Find where the given text appears and provide that cell's center as (x, y) coordinate. 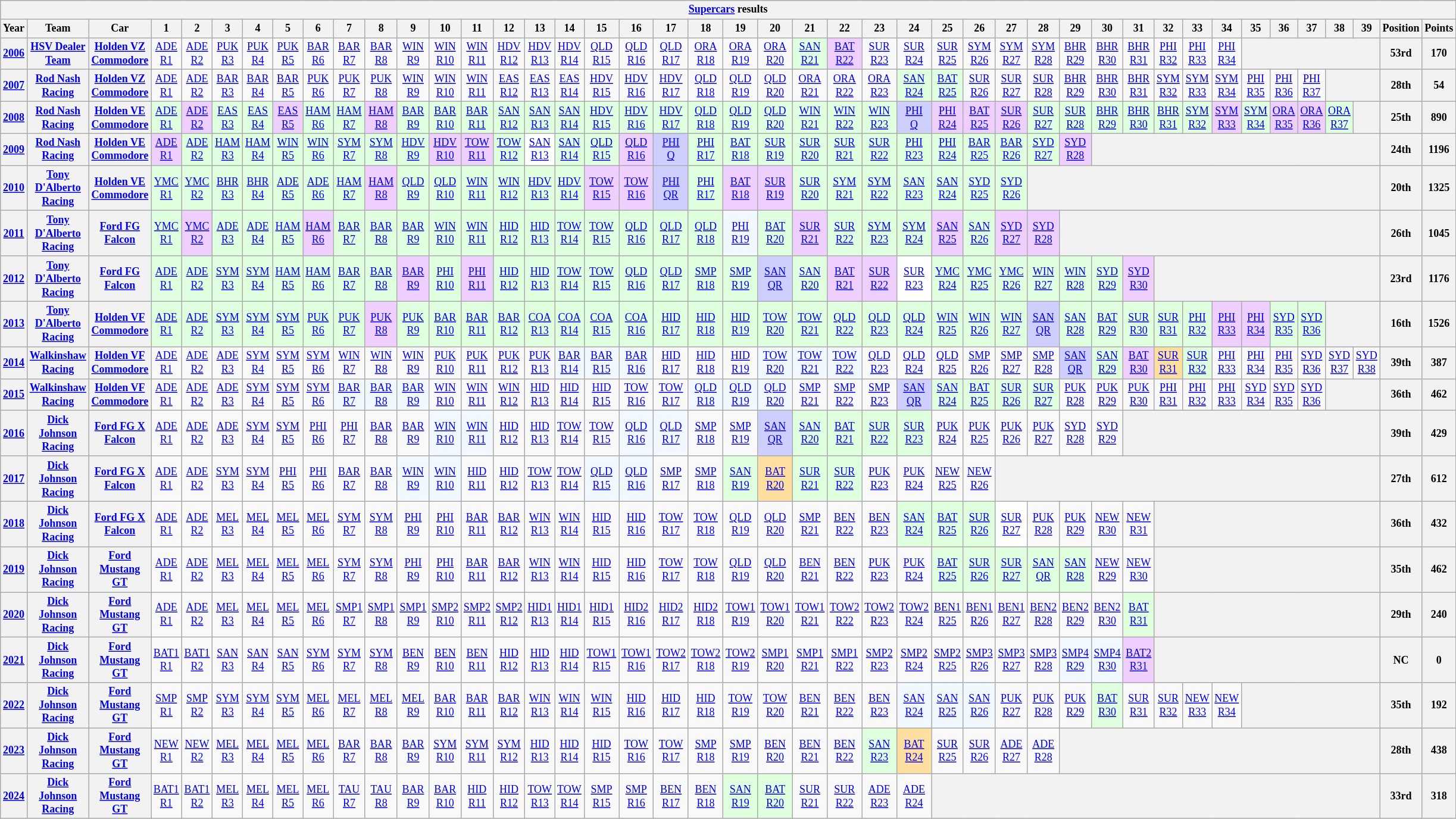
11 (477, 29)
SMP2R25 (948, 660)
20 (775, 29)
MELR8 (381, 705)
NEWR33 (1197, 705)
38 (1339, 29)
SMPR16 (636, 796)
PHIR23 (914, 149)
SYMR12 (509, 751)
NEWR31 (1139, 524)
2018 (14, 524)
BENR20 (775, 751)
34 (1227, 29)
BARR14 (570, 362)
ORAR36 (1312, 117)
0 (1439, 660)
2015 (14, 395)
SMPR22 (845, 395)
BATR29 (1107, 324)
SYDR37 (1339, 362)
BARR26 (1011, 149)
Supercars results (729, 10)
1 (167, 29)
TOW1R16 (636, 660)
SMP2R11 (477, 614)
HDVR10 (445, 149)
ADER28 (1043, 751)
25th (1401, 117)
6 (318, 29)
5 (288, 29)
HID2R17 (671, 614)
BEN1R26 (979, 614)
HAMR4 (258, 149)
PHIR19 (741, 233)
2021 (14, 660)
BARR25 (979, 149)
YMCR25 (979, 279)
BENR17 (671, 796)
318 (1439, 796)
BEN1R27 (1011, 614)
BENR18 (705, 796)
26th (1401, 233)
2008 (14, 117)
ORAR19 (741, 54)
PHIR11 (477, 279)
1526 (1439, 324)
WINR5 (288, 149)
3 (227, 29)
13 (540, 29)
8 (381, 29)
EASR12 (509, 86)
TOW1R21 (810, 614)
SYMR23 (879, 233)
TOW2R24 (914, 614)
WINR7 (349, 362)
SMP2R12 (509, 614)
SYDR25 (979, 188)
QLDR10 (445, 188)
2012 (14, 279)
SYMR24 (914, 233)
BATR31 (1139, 614)
NEWR1 (167, 751)
BATR24 (914, 751)
TAUR8 (381, 796)
Car (120, 29)
TOW2R19 (741, 660)
SMP2R10 (445, 614)
170 (1439, 54)
HID1R13 (540, 614)
16 (636, 29)
BARR3 (227, 86)
1176 (1439, 279)
SANR21 (810, 54)
TOWR12 (509, 149)
BARR4 (258, 86)
BENR11 (477, 660)
TOW1R15 (601, 660)
ADER23 (879, 796)
SYDR26 (1011, 188)
QLDR9 (413, 188)
TOWR19 (741, 705)
WINR8 (381, 362)
PHIR37 (1312, 86)
TOW2R17 (671, 660)
2022 (14, 705)
1045 (1439, 233)
YMCR26 (1011, 279)
SYMR28 (1043, 54)
9 (413, 29)
ORAR35 (1283, 117)
SMPR17 (671, 479)
NEWR34 (1227, 705)
10 (445, 29)
HDVR12 (509, 54)
32 (1168, 29)
HID1R15 (601, 614)
PUKR13 (540, 362)
890 (1439, 117)
WINR22 (845, 117)
SMPR28 (1043, 362)
SYMR11 (477, 751)
TOW2R22 (845, 614)
ORAR37 (1339, 117)
432 (1439, 524)
SMP1R9 (413, 614)
ADER6 (318, 188)
SYMR22 (879, 188)
Position (1401, 29)
33 (1197, 29)
EASR14 (570, 86)
387 (1439, 362)
2006 (14, 54)
30 (1107, 29)
438 (1439, 751)
SANR12 (509, 117)
SYMR21 (845, 188)
ADER4 (258, 233)
22 (845, 29)
SMPR15 (601, 796)
16th (1401, 324)
BENR10 (445, 660)
WINR28 (1076, 279)
12 (509, 29)
HAMR3 (227, 149)
1196 (1439, 149)
SMP1R22 (845, 660)
PUKR25 (979, 433)
2 (197, 29)
17 (671, 29)
BHRR4 (258, 188)
PHIR36 (1283, 86)
TOW1R19 (741, 614)
NEWR25 (948, 479)
QLDR22 (845, 324)
PUKR10 (445, 362)
2016 (14, 433)
24th (1401, 149)
MELR9 (413, 705)
ADER5 (288, 188)
ORAR18 (705, 54)
SANR5 (288, 660)
SMPR23 (879, 395)
PUKR4 (258, 54)
NEWR26 (979, 479)
23 (879, 29)
SMP1R21 (810, 660)
TOWR22 (845, 362)
BARR15 (601, 362)
TOWR11 (477, 149)
23rd (1401, 279)
Team (58, 29)
2007 (14, 86)
Points (1439, 29)
2019 (14, 569)
4 (258, 29)
18 (705, 29)
26 (979, 29)
ORAR21 (810, 86)
240 (1439, 614)
NEWR2 (197, 751)
SMP4R30 (1107, 660)
PUKR12 (509, 362)
EASR5 (288, 117)
2009 (14, 149)
BARR5 (288, 86)
28 (1043, 29)
19 (741, 29)
SMP1R7 (349, 614)
BARR6 (318, 54)
MELR7 (349, 705)
TOW2R23 (879, 614)
PHIR5 (288, 479)
1325 (1439, 188)
7 (349, 29)
WINR26 (979, 324)
WINR23 (879, 117)
SMPR1 (167, 705)
BENR9 (413, 660)
SANR29 (1107, 362)
NC (1401, 660)
SMPR26 (979, 362)
SYMR10 (445, 751)
PHIR31 (1168, 395)
27th (1401, 479)
NEWR29 (1107, 569)
SMP1R20 (775, 660)
EASR3 (227, 117)
ORAR20 (775, 54)
SURR24 (914, 54)
BAT2R31 (1139, 660)
29th (1401, 614)
TOW2R18 (705, 660)
SYDR30 (1139, 279)
PUKR26 (1011, 433)
PUKR9 (413, 324)
SMP3R28 (1043, 660)
BEN2R30 (1107, 614)
29 (1076, 29)
37 (1312, 29)
SMP2R23 (879, 660)
HID2R16 (636, 614)
COAR14 (570, 324)
54 (1439, 86)
SMP2R24 (914, 660)
429 (1439, 433)
2020 (14, 614)
COAR16 (636, 324)
2014 (14, 362)
QLDR25 (948, 362)
PUKR5 (288, 54)
31 (1139, 29)
SMP4R29 (1076, 660)
Year (14, 29)
20th (1401, 188)
HID1R14 (570, 614)
2023 (14, 751)
35 (1256, 29)
15 (601, 29)
BEN2R28 (1043, 614)
PUKR11 (477, 362)
612 (1439, 479)
53rd (1401, 54)
BEN1R25 (948, 614)
2024 (14, 796)
COAR13 (540, 324)
BEN2R29 (1076, 614)
HDVR9 (413, 149)
PHIQR (671, 188)
192 (1439, 705)
SMPR27 (1011, 362)
PHIR7 (349, 433)
SYDR34 (1256, 395)
BATR22 (845, 54)
ORAR22 (845, 86)
39 (1367, 29)
EASR4 (258, 117)
COAR15 (601, 324)
2013 (14, 324)
SANR3 (227, 660)
ADER27 (1011, 751)
2011 (14, 233)
SANR4 (258, 660)
SYMR27 (1011, 54)
24 (914, 29)
ORAR23 (879, 86)
WINR6 (318, 149)
36 (1283, 29)
ADER24 (914, 796)
2010 (14, 188)
SMP3R26 (979, 660)
SMP1R8 (381, 614)
WINR21 (810, 117)
33rd (1401, 796)
21 (810, 29)
PUKR30 (1139, 395)
YMCR24 (948, 279)
PUKR3 (227, 54)
SYMR26 (979, 54)
WINR25 (948, 324)
SURR30 (1139, 324)
BHRR3 (227, 188)
EASR13 (540, 86)
SMP3R27 (1011, 660)
27 (1011, 29)
2017 (14, 479)
25 (948, 29)
BARR16 (636, 362)
WINR15 (601, 705)
HID2R18 (705, 614)
SMPR2 (197, 705)
14 (570, 29)
SYDR38 (1367, 362)
HSV Dealer Team (58, 54)
TAUR7 (349, 796)
TOW1R20 (775, 614)
